Return the [x, y] coordinate for the center point of the cell that contains the specified text.  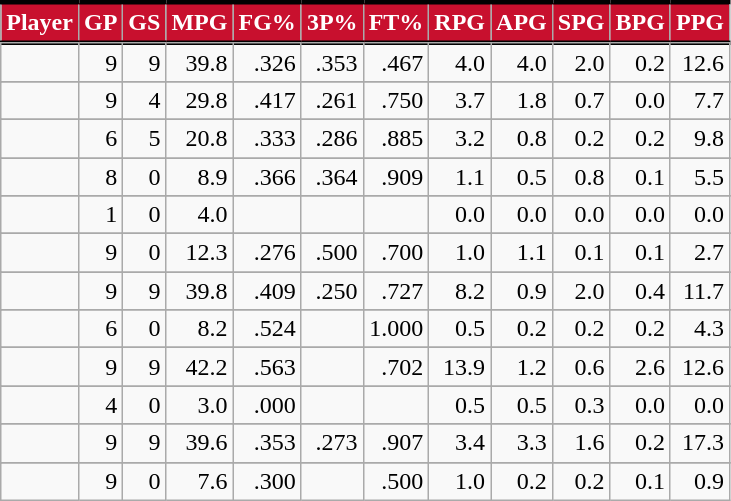
3.2 [460, 138]
5.5 [700, 177]
RPG [460, 22]
.276 [267, 253]
39.6 [200, 443]
8.9 [200, 177]
1 [100, 215]
0.7 [581, 100]
MPG [200, 22]
2.7 [700, 253]
5 [144, 138]
1.8 [522, 100]
FT% [396, 22]
.885 [396, 138]
FG% [267, 22]
.261 [332, 100]
1.6 [581, 443]
PPG [700, 22]
3.7 [460, 100]
.417 [267, 100]
APG [522, 22]
.467 [396, 62]
42.2 [200, 367]
.702 [396, 367]
.326 [267, 62]
BPG [640, 22]
7.6 [200, 481]
.250 [332, 291]
.333 [267, 138]
GP [100, 22]
.750 [396, 100]
3.0 [200, 405]
9.8 [700, 138]
17.3 [700, 443]
29.8 [200, 100]
20.8 [200, 138]
.907 [396, 443]
.000 [267, 405]
SPG [581, 22]
.286 [332, 138]
.273 [332, 443]
2.6 [640, 367]
.727 [396, 291]
GS [144, 22]
3.3 [522, 443]
1.2 [522, 367]
0.6 [581, 367]
0.4 [640, 291]
.524 [267, 329]
12.3 [200, 253]
1.000 [396, 329]
.909 [396, 177]
7.7 [700, 100]
.700 [396, 253]
.366 [267, 177]
.409 [267, 291]
.300 [267, 481]
.364 [332, 177]
3P% [332, 22]
Player [40, 22]
4.3 [700, 329]
.563 [267, 367]
11.7 [700, 291]
0.3 [581, 405]
13.9 [460, 367]
3.4 [460, 443]
8 [100, 177]
